Provide the [x, y] coordinate of the cell's center where the given text is located.  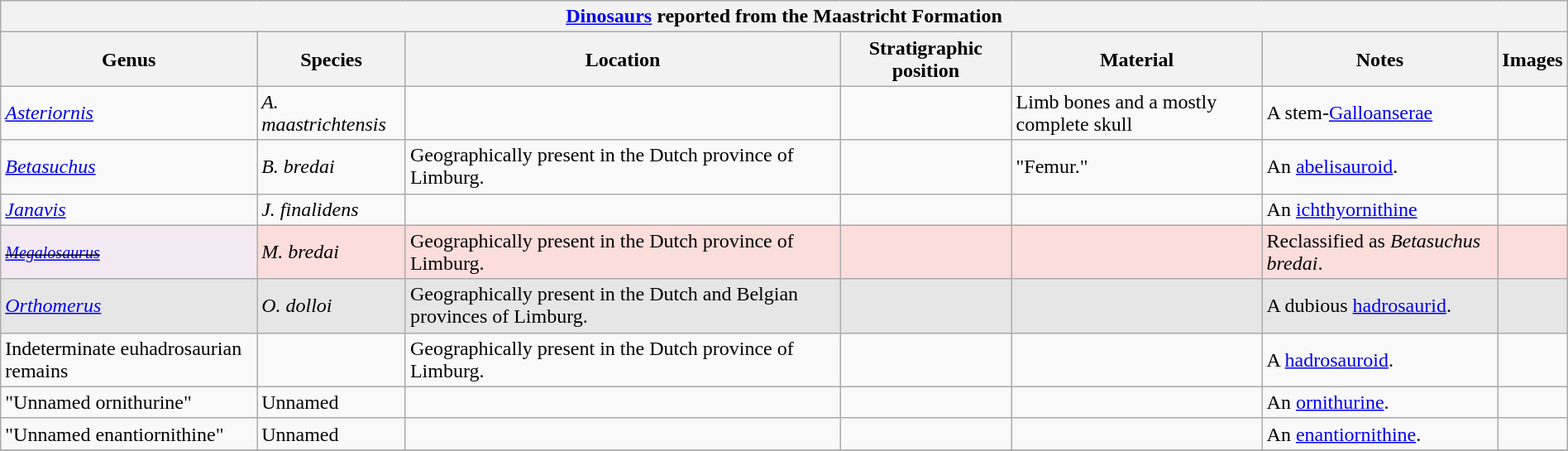
Material [1136, 60]
"Unnamed ornithurine" [129, 402]
Janavis [129, 209]
Betasuchus [129, 167]
Dinosaurs reported from the Maastricht Formation [784, 17]
Genus [129, 60]
B. bredai [332, 167]
Images [1532, 60]
Stratigraphic position [926, 60]
Orthomerus [129, 306]
"Unnamed enantiornithine" [129, 434]
Reclassified as Betasuchus bredai. [1379, 252]
A. maastrichtensis [332, 113]
M. bredai [332, 252]
Indeterminate euhadrosaurian remains [129, 359]
Location [622, 60]
Species [332, 60]
Megalosaurus [129, 252]
A stem-Galloanserae [1379, 113]
Limb bones and a mostly complete skull [1136, 113]
Geographically present in the Dutch and Belgian provinces of Limburg. [622, 306]
Asteriornis [129, 113]
A hadrosauroid. [1379, 359]
"Femur." [1136, 167]
An enantiornithine. [1379, 434]
J. finalidens [332, 209]
An abelisauroid. [1379, 167]
A dubious hadrosaurid. [1379, 306]
An ornithurine. [1379, 402]
O. dolloi [332, 306]
Notes [1379, 60]
An ichthyornithine [1379, 209]
